Find where the given text appears and provide that cell's center as [X, Y] coordinate. 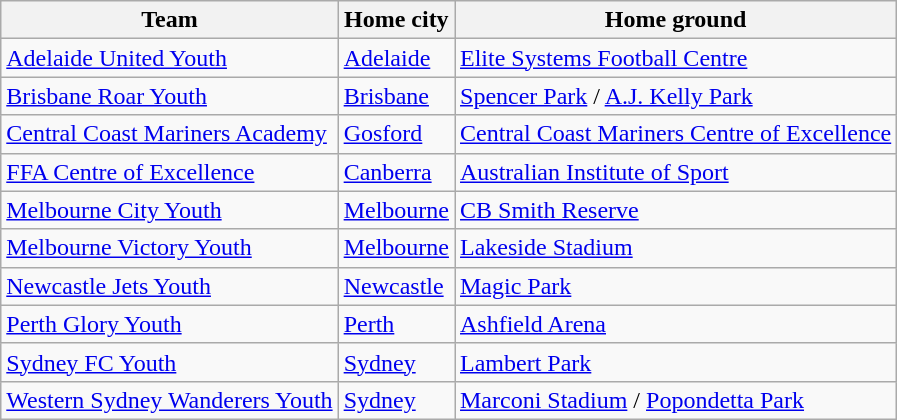
Newcastle Jets Youth [170, 286]
Spencer Park / A.J. Kelly Park [675, 96]
Melbourne Victory Youth [170, 248]
FFA Centre of Excellence [170, 172]
CB Smith Reserve [675, 210]
Team [170, 20]
Ashfield Arena [675, 324]
Home city [396, 20]
Newcastle [396, 286]
Marconi Stadium / Popondetta Park [675, 400]
Brisbane [396, 96]
Home ground [675, 20]
Elite Systems Football Centre [675, 58]
Western Sydney Wanderers Youth [170, 400]
Perth Glory Youth [170, 324]
Canberra [396, 172]
Lakeside Stadium [675, 248]
Central Coast Mariners Centre of Excellence [675, 134]
Perth [396, 324]
Sydney FC Youth [170, 362]
Lambert Park [675, 362]
Central Coast Mariners Academy [170, 134]
Gosford [396, 134]
Magic Park [675, 286]
Adelaide United Youth [170, 58]
Brisbane Roar Youth [170, 96]
Adelaide [396, 58]
Melbourne City Youth [170, 210]
Australian Institute of Sport [675, 172]
